Determine the (x, y) coordinate at the center of the cell enclosing the given text.  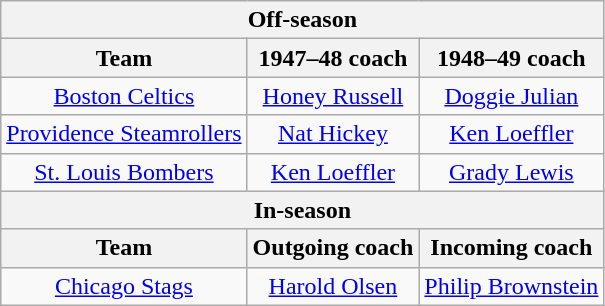
Nat Hickey (333, 134)
1948–49 coach (512, 58)
Honey Russell (333, 96)
Incoming coach (512, 248)
Philip Brownstein (512, 286)
Grady Lewis (512, 172)
Providence Steamrollers (124, 134)
Doggie Julian (512, 96)
Boston Celtics (124, 96)
Off-season (302, 20)
Outgoing coach (333, 248)
Chicago Stags (124, 286)
In-season (302, 210)
1947–48 coach (333, 58)
St. Louis Bombers (124, 172)
Harold Olsen (333, 286)
